Determine the [X, Y] coordinate at the center of the cell enclosing the given text.  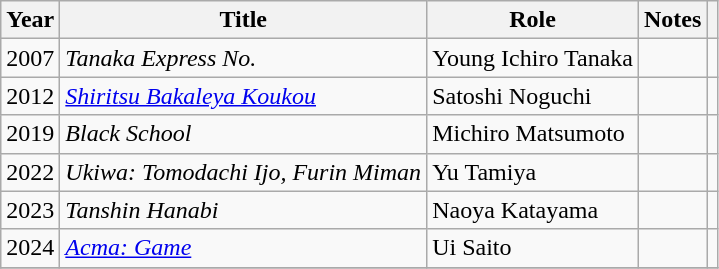
Young Ichiro Tanaka [533, 58]
Satoshi Noguchi [533, 96]
Black School [244, 134]
Acma: Game [244, 248]
Tanaka Express No. [244, 58]
Ui Saito [533, 248]
Michiro Matsumoto [533, 134]
Year [30, 20]
2012 [30, 96]
2023 [30, 210]
Tanshin Hanabi [244, 210]
Yu Tamiya [533, 172]
2019 [30, 134]
Title [244, 20]
2022 [30, 172]
Ukiwa: Tomodachi Ijo, Furin Miman [244, 172]
2007 [30, 58]
Shiritsu Bakaleya Koukou [244, 96]
2024 [30, 248]
Naoya Katayama [533, 210]
Notes [672, 20]
Role [533, 20]
